Return the [X, Y] coordinate for the center point of the cell that contains the specified text.  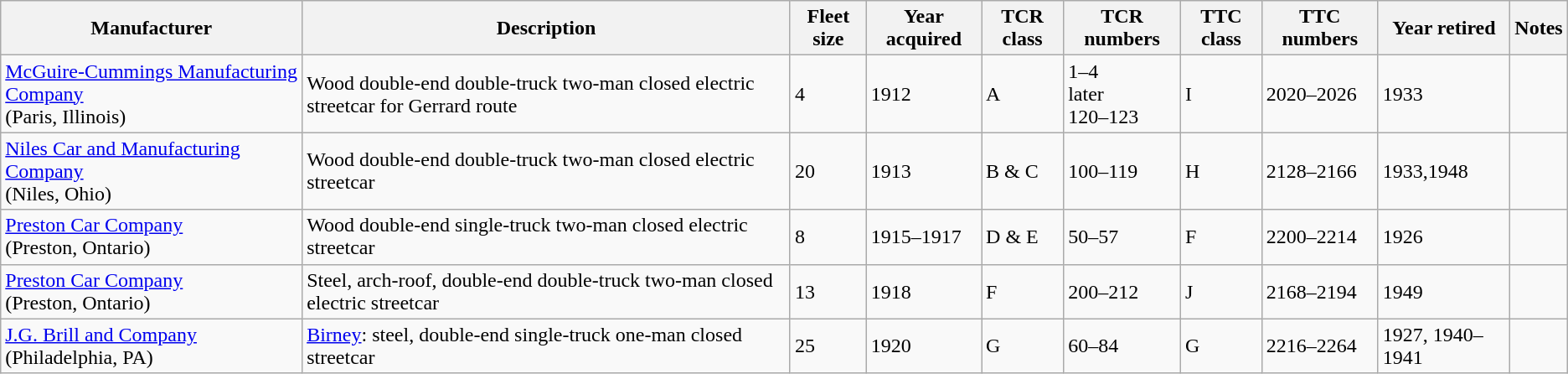
H [1221, 171]
1927, 1940–1941 [1444, 345]
Year acquired [923, 29]
1933,1948 [1444, 171]
2020–2026 [1320, 94]
13 [828, 292]
2216–2264 [1320, 345]
TTC class [1221, 29]
Description [546, 29]
J [1221, 292]
20 [828, 171]
Birney: steel, double-end single-truck one-man closed streetcar [546, 345]
McGuire-Cummings Manufacturing Company(Paris, Illinois) [152, 94]
50–57 [1122, 236]
1933 [1444, 94]
TTC numbers [1320, 29]
Wood double-end single-truck two-man closed electric streetcar [546, 236]
2128–2166 [1320, 171]
1–4later120–123 [1122, 94]
1918 [923, 292]
Niles Car and Manufacturing Company(Niles, Ohio) [152, 171]
Fleet size [828, 29]
B & C [1023, 171]
I [1221, 94]
200–212 [1122, 292]
2200–2214 [1320, 236]
60–84 [1122, 345]
2168–2194 [1320, 292]
100–119 [1122, 171]
Notes [1540, 29]
1913 [923, 171]
Year retired [1444, 29]
4 [828, 94]
D & E [1023, 236]
8 [828, 236]
Steel, arch-roof, double-end double-truck two-man closed electric streetcar [546, 292]
1949 [1444, 292]
25 [828, 345]
J.G. Brill and Company(Philadelphia, PA) [152, 345]
TCR class [1023, 29]
TCR numbers [1122, 29]
A [1023, 94]
1926 [1444, 236]
Wood double-end double-truck two-man closed electric streetcar for Gerrard route [546, 94]
1920 [923, 345]
1915–1917 [923, 236]
1912 [923, 94]
Manufacturer [152, 29]
Wood double-end double-truck two-man closed electric streetcar [546, 171]
